Return (X, Y) of the center of cell containing provided text 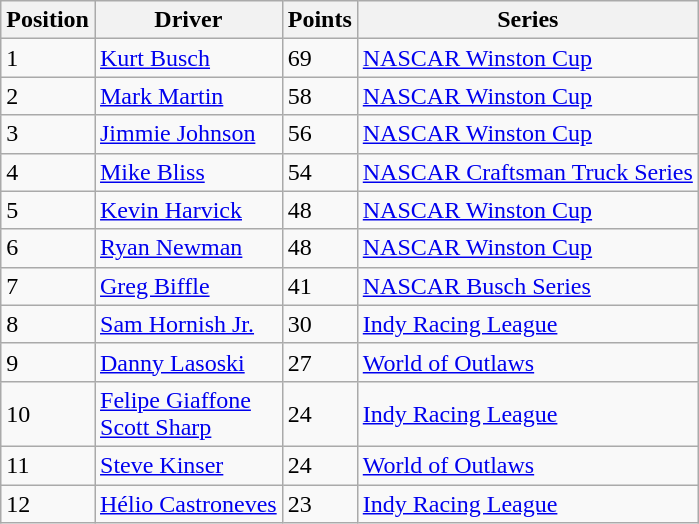
23 (320, 503)
56 (320, 134)
69 (320, 58)
Ryan Newman (188, 248)
Kurt Busch (188, 58)
30 (320, 324)
Danny Lasoski (188, 362)
4 (48, 172)
6 (48, 248)
Sam Hornish Jr. (188, 324)
Kevin Harvick (188, 210)
9 (48, 362)
NASCAR Craftsman Truck Series (528, 172)
Jimmie Johnson (188, 134)
Mike Bliss (188, 172)
10 (48, 414)
Position (48, 20)
Driver (188, 20)
7 (48, 286)
3 (48, 134)
2 (48, 96)
Steve Kinser (188, 465)
5 (48, 210)
58 (320, 96)
Felipe Giaffone Scott Sharp (188, 414)
Points (320, 20)
NASCAR Busch Series (528, 286)
12 (48, 503)
Mark Martin (188, 96)
27 (320, 362)
1 (48, 58)
41 (320, 286)
Hélio Castroneves (188, 503)
54 (320, 172)
11 (48, 465)
8 (48, 324)
Series (528, 20)
Greg Biffle (188, 286)
